Find where the given text appears and provide that cell's center as [X, Y] coordinate. 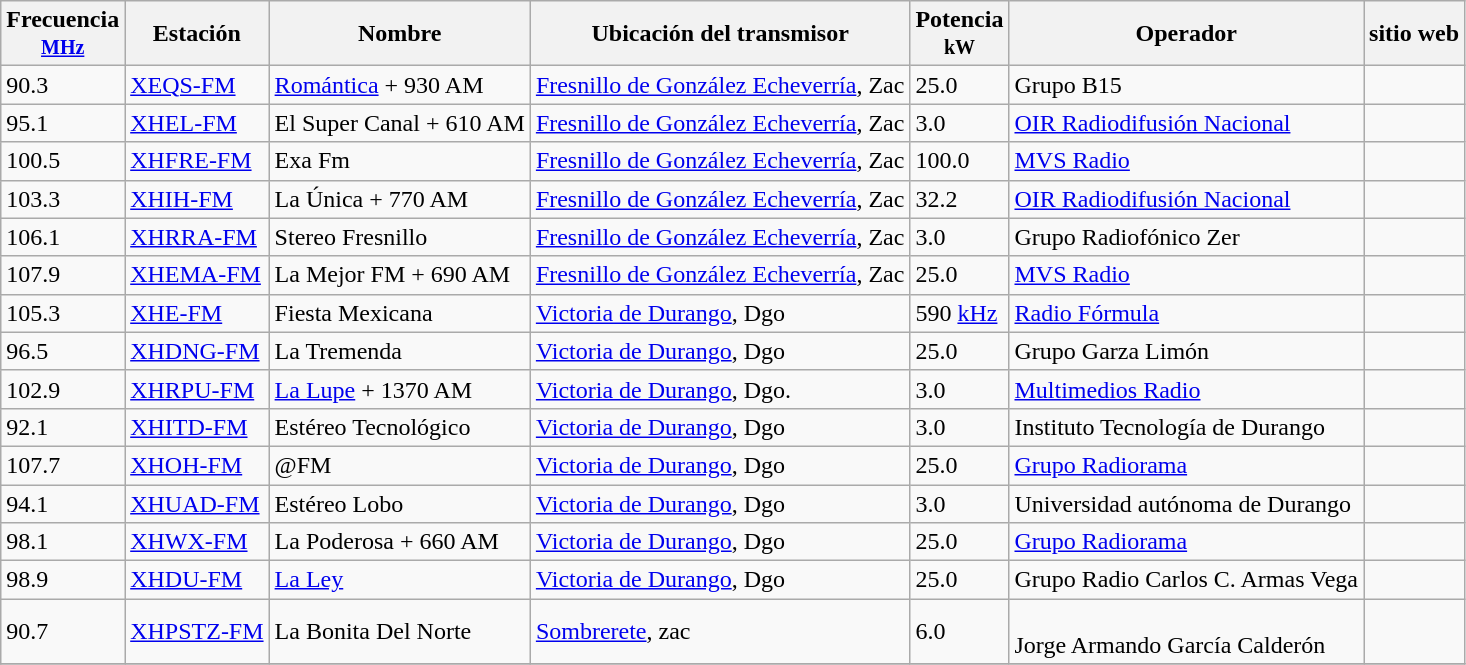
Nombre [400, 34]
XHRPU-FM [197, 389]
Universidad autónoma de Durango [1186, 503]
Grupo B15 [1186, 85]
105.3 [63, 313]
XHEL-FM [197, 123]
FrecuenciaMHz [63, 34]
94.1 [63, 503]
XHUAD-FM [197, 503]
32.2 [960, 199]
107.9 [63, 275]
100.0 [960, 161]
106.1 [63, 237]
@FM [400, 465]
95.1 [63, 123]
Estación [197, 34]
XHDNG-FM [197, 351]
107.7 [63, 465]
Estéreo Tecnológico [400, 427]
Sombrerete, zac [720, 632]
La Lupe + 1370 AM [400, 389]
Jorge Armando García Calderón [1186, 632]
92.1 [63, 427]
XHIH-FM [197, 199]
Grupo Radiofónico Zer [1186, 237]
103.3 [63, 199]
XHFRE-FM [197, 161]
6.0 [960, 632]
98.9 [63, 580]
El Super Canal + 610 AM [400, 123]
XHEMA-FM [197, 275]
590 kHz [960, 313]
La Única + 770 AM [400, 199]
100.5 [63, 161]
La Tremenda [400, 351]
La Poderosa + 660 AM [400, 542]
XHITD-FM [197, 427]
Ubicación del transmisor [720, 34]
XHE-FM [197, 313]
Radio Fórmula [1186, 313]
96.5 [63, 351]
90.7 [63, 632]
90.3 [63, 85]
Stereo Fresnillo [400, 237]
Fiesta Mexicana [400, 313]
XEQS-FM [197, 85]
Grupo Garza Limón [1186, 351]
Operador [1186, 34]
Multimedios Radio [1186, 389]
Victoria de Durango, Dgo. [720, 389]
Grupo Radio Carlos C. Armas Vega [1186, 580]
98.1 [63, 542]
XHPSTZ-FM [197, 632]
La Bonita Del Norte [400, 632]
PotenciakW [960, 34]
La Mejor FM + 690 AM [400, 275]
XHRRA-FM [197, 237]
XHDU-FM [197, 580]
XHOH-FM [197, 465]
Instituto Tecnología de Durango [1186, 427]
XHWX-FM [197, 542]
sitio web [1414, 34]
Romántica + 930 AM [400, 85]
Estéreo Lobo [400, 503]
Exa Fm [400, 161]
102.9 [63, 389]
La Ley [400, 580]
